Capture the cell that displays the provided text and extract its [X, Y] central coordinate. 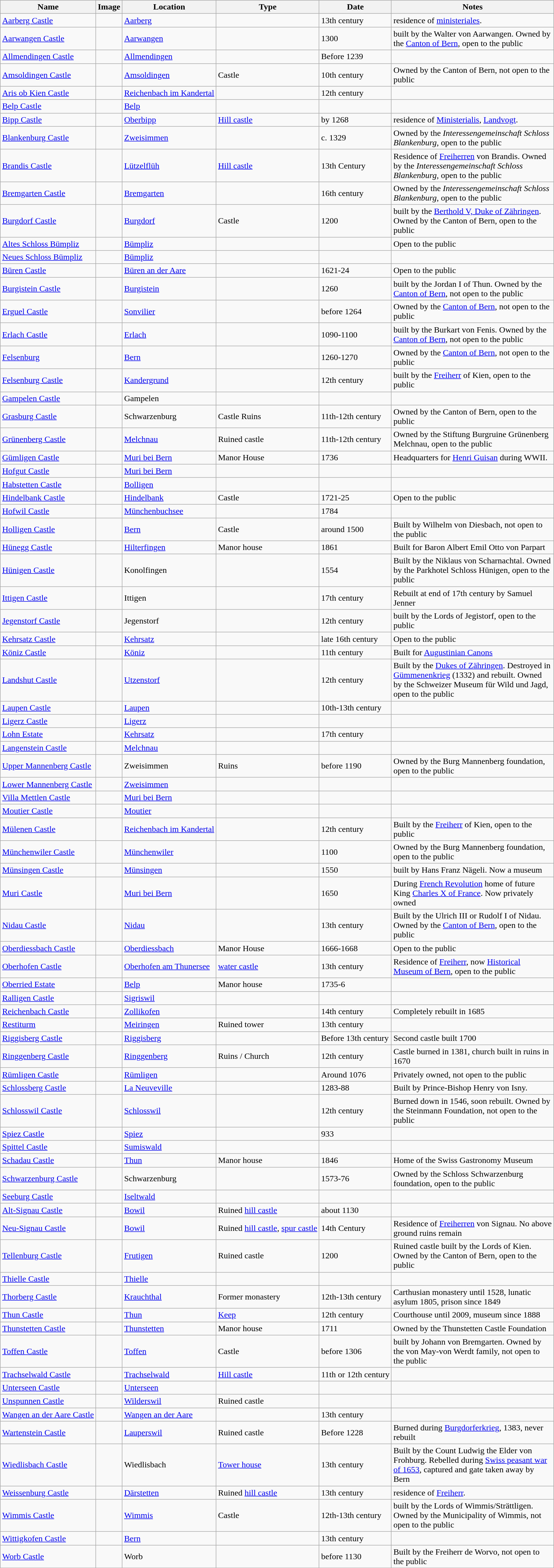
Burgdorf [169, 221]
Allmendingen Castle [48, 57]
before 1190 [355, 766]
Spiez Castle [48, 1133]
Schwarzenburg Castle [48, 1179]
residence of Freiherr. [473, 1493]
Owned by the Canton of Bern, open to the public [473, 417]
13th Century [355, 165]
Thunstetten Castle [48, 1328]
Langenstein Castle [48, 748]
Hofwil Castle [48, 511]
11th or 12th century [355, 1374]
Owned by the Thunstetten Castle Foundation [473, 1328]
1621-24 [355, 271]
Utzenstorf [169, 680]
1721-25 [355, 498]
1573-76 [355, 1179]
built by the Walter von Aarwangen. Owned by the Canton of Bern, open to the public [473, 39]
Location [169, 7]
Büren an der Aare [169, 271]
Sonvilier [169, 312]
Lauperswil [169, 1433]
Unterseen [169, 1387]
Grünenberg Castle [48, 439]
Notes [473, 7]
Before 1239 [355, 57]
Holligen Castle [48, 529]
Nidau Castle [48, 925]
1735-6 [355, 985]
Burned during Burgdorferkrieg, 1383, never rebuilt [473, 1433]
Thielle [169, 1279]
Hofgut Castle [48, 471]
1861 [355, 548]
1666-1668 [355, 948]
Ruined hill castle, spur castle [267, 1228]
Münchenwiler Castle [48, 852]
Ligerz [169, 721]
Bipp Castle [48, 120]
During French Revolution home of future King Charles X of France. Now privately owned [473, 893]
10th century [355, 75]
1300 [355, 39]
Jegenstorf Castle [48, 621]
Toffen [169, 1351]
10th-13th century [355, 708]
Krauchthal [169, 1297]
built by the Freiherr of Kien, open to the public [473, 380]
1090-1100 [355, 334]
Muri Castle [48, 893]
Konolfingen [169, 570]
Felsenburg [48, 358]
Upper Mannenberg Castle [48, 766]
1650 [355, 893]
Residence of Freiherren von Signau. No above ground ruins remain [473, 1228]
about 1130 [355, 1210]
Date [355, 7]
Rebuilt at end of 17th century by Samuel Jenner [473, 598]
Hilterfingen [169, 548]
1711 [355, 1328]
built by the Burkart von Fenis. Owned by the Canton of Bern, not open to the public [473, 334]
Hindelbank [169, 498]
Completely rebuilt in 1685 [473, 1011]
Felsenburg Castle [48, 380]
Built by the Count Ludwig the Elder von Frohburg. Rebelled during Swiss peasant war of 1653, captured and gate taken away by Bern [473, 1465]
Schlosswil [169, 1111]
Oberhofen am Thunersee [169, 966]
Laupen [169, 708]
residence of Ministerialis, Landvogt. [473, 120]
before 1264 [355, 312]
Worb Castle [48, 1557]
Former monastery [267, 1297]
Reichenbach Castle [48, 1011]
Type [267, 7]
Built by the Freiherr of Kien, open to the public [473, 829]
before 1130 [355, 1557]
Hünigen Castle [48, 570]
Bolligen [169, 484]
Built for Augustinian Canons [473, 652]
c. 1329 [355, 138]
Built by the Ulrich III or Rudolf I of Nidau. Owned by the Canton of Bern, open to the public [473, 925]
Ligerz Castle [48, 721]
Kehrsatz Castle [48, 639]
Aarberg Castle [48, 20]
Landshut Castle [48, 680]
Oberdiessbach [169, 948]
1550 [355, 870]
Ittigen Castle [48, 598]
Castle burned in 1381, church built in ruins in 1670 [473, 1056]
Before 1228 [355, 1433]
Habstetten Castle [48, 484]
Kandergrund [169, 380]
Seeburg Castle [48, 1197]
Alt-Signau Castle [48, 1210]
water castle [267, 966]
Tower house [267, 1465]
Wimmis Castle [48, 1516]
Gümligen Castle [48, 457]
Riggisberg Castle [48, 1038]
Trachselwald [169, 1374]
Gampelen [169, 398]
Hünegg Castle [48, 548]
Laupen Castle [48, 708]
Erlach [169, 334]
Erguel Castle [48, 312]
Riggisberg [169, 1038]
Ruined tower [267, 1025]
Carthusian monastery until 1528, lunatic asylum 1805, prison since 1849 [473, 1297]
Frutigen [169, 1256]
Blankenburg Castle [48, 138]
Ruins [267, 766]
Villa Mettlen Castle [48, 797]
Brandis Castle [48, 165]
Around 1076 [355, 1074]
Wangen an der Aare Castle [48, 1414]
Lützelflüh [169, 165]
Därstetten [169, 1493]
Owned by the Schloss Schwarzenburg foundation, open to the public [473, 1179]
1736 [355, 457]
Home of the Swiss Gastronomy Museum [473, 1161]
Aarwangen [169, 39]
Münsingen Castle [48, 870]
Grasburg Castle [48, 417]
around 1500 [355, 529]
Tellenburg Castle [48, 1256]
Privately owned, not open to the public [473, 1074]
Mülenen Castle [48, 829]
Burgistein [169, 289]
residence of ministeriales. [473, 20]
La Neuveville [169, 1088]
1260 [355, 289]
built by Johann von Bremgarten. Owned by the von May-von Werdt family, not open to the public [473, 1351]
Built for Baron Albert Emil Otto von Parpart [473, 548]
Moutier [169, 811]
Erlach Castle [48, 334]
built by the Berthold V, Duke of Zähringen. Owned by the Canton of Bern, open to the public [473, 221]
1784 [355, 511]
Köniz Castle [48, 652]
Burgistein Castle [48, 289]
Residence of Freiherr, now Historical Museum of Bern, open to the public [473, 966]
Aris ob Kien Castle [48, 93]
Oberhofen Castle [48, 966]
Münchenwiler [169, 852]
built by the Lords of Wimmis/Strättligen. Owned by the Municipality of Wimmis, not open to the public [473, 1516]
Nidau [169, 925]
Ralligen Castle [48, 998]
Lower Mannenberg Castle [48, 784]
Büren Castle [48, 271]
Wimmis [169, 1516]
Toffen Castle [48, 1351]
Ringgenberg Castle [48, 1056]
Wartenstein Castle [48, 1433]
Oberdiessbach Castle [48, 948]
built by the Jordan I of Thun. Owned by the Canton of Bern, not open to the public [473, 289]
Lohn Estate [48, 734]
Allmendingen [169, 57]
Neu-Signau Castle [48, 1228]
Bremgarten Castle [48, 193]
Wittigkofen Castle [48, 1538]
Oberbipp [169, 120]
built by the Lords of Jegistorf, open to the public [473, 621]
Keep [267, 1315]
Münsingen [169, 870]
Unterseen Castle [48, 1387]
Trachselwald Castle [48, 1374]
1554 [355, 570]
1260-1270 [355, 358]
Ringgenberg [169, 1056]
Castle Ruins [267, 417]
Thunstetten [169, 1328]
1100 [355, 852]
Built by the Freiherr de Worvo, not open to the public [473, 1557]
Sumiswald [169, 1147]
Thun Castle [48, 1315]
Thorberg Castle [48, 1297]
Schlossberg Castle [48, 1088]
Schlosswil Castle [48, 1111]
Image [109, 7]
built by Hans Franz Nägeli. Now a museum [473, 870]
Built by the Dukes of Zähringen. Destroyed in Gümmenenkrieg (1332) and rebuilt. Owned by the Schweizer Museum für Wild und Jagd, open to the public [473, 680]
Bremgarten [169, 193]
Name [48, 7]
Spittel Castle [48, 1147]
Wiedlisbach [169, 1465]
Iseltwald [169, 1197]
Weissenburg Castle [48, 1493]
Zollikofen [169, 1011]
Burned down in 1546, soon rebuilt. Owned by the Steinmann Foundation, not open to the public [473, 1111]
Wiedlisbach Castle [48, 1465]
Schadau Castle [48, 1161]
Thielle Castle [48, 1279]
Oberried Estate [48, 985]
Ittigen [169, 598]
Aarberg [169, 20]
late 16th century [355, 639]
Worb [169, 1557]
Second castle built 1700 [473, 1038]
Wilderswil [169, 1401]
Residence of Freiherren von Brandis. Owned by the Interessengemeinschaft Schloss Blankenburg, open to the public [473, 165]
Burgdorf Castle [48, 221]
Built by Wilhelm von Diesbach, not open to the public [473, 529]
Moutier Castle [48, 811]
Meiringen [169, 1025]
Gampelen Castle [48, 398]
Münchenbuchsee [169, 511]
Altes Schloss Bümpliz [48, 244]
Rümligen Castle [48, 1074]
Spiez [169, 1133]
by 1268 [355, 120]
14th century [355, 1011]
Courthouse until 2009, museum since 1888 [473, 1315]
16th century [355, 193]
11th century [355, 652]
933 [355, 1133]
Unspunnen Castle [48, 1401]
1283-88 [355, 1088]
Ruins / Church [267, 1056]
14th Century [355, 1228]
Before 13th century [355, 1038]
before 1306 [355, 1351]
Owned by the Stiftung Burgruine Grünenberg Melchnau, open to the public [473, 439]
Built by the Niklaus von Scharnachtal. Owned by the Parkhotel Schloss Hünigen, open to the public [473, 570]
Ruined castle built by the Lords of Kien. Owned by the Canton of Bern, open to the public [473, 1256]
Hindelbank Castle [48, 498]
Neues Schloss Bümpliz [48, 257]
Belp Castle [48, 106]
Built by Prince-Bishop Henry von Isny. [473, 1088]
Headquarters for Henri Guisan during WWII. [473, 457]
Wangen an der Aare [169, 1414]
Amsoldingen Castle [48, 75]
Köniz [169, 652]
Rümligen [169, 1074]
Jegenstorf [169, 621]
Restiturm [48, 1025]
1846 [355, 1161]
Amsoldingen [169, 75]
Aarwangen Castle [48, 39]
Sigriswil [169, 998]
